Return the [x, y] coordinate for the center point of the cell that contains the specified text.  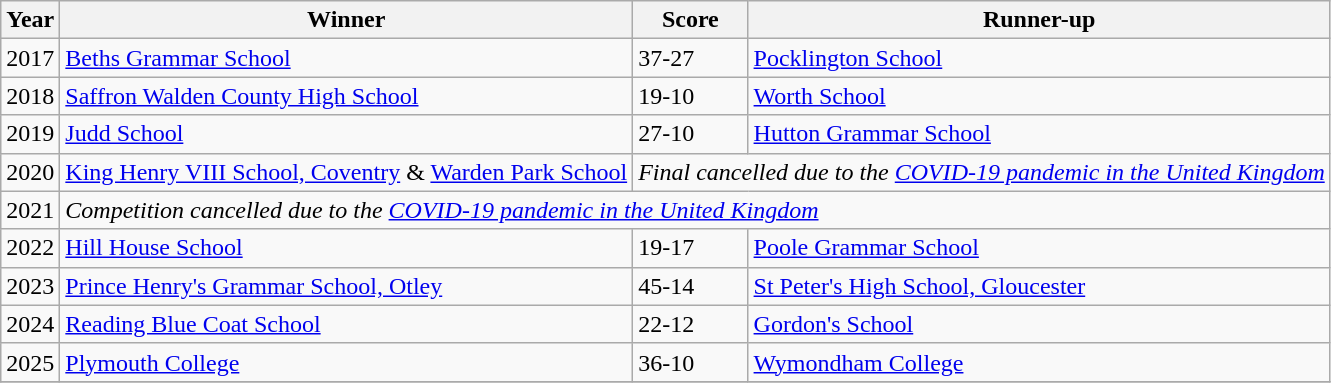
Plymouth College [346, 362]
Runner-up [1039, 20]
Beths Grammar School [346, 58]
Competition cancelled due to the COVID-19 pandemic in the United Kingdom [695, 210]
2025 [30, 362]
King Henry VIII School, Coventry & Warden Park School [346, 172]
Final cancelled due to the COVID-19 pandemic in the United Kingdom [982, 172]
36-10 [690, 362]
Saffron Walden County High School [346, 96]
Wymondham College [1039, 362]
Score [690, 20]
19-17 [690, 248]
2019 [30, 134]
2023 [30, 286]
2024 [30, 324]
2021 [30, 210]
Year [30, 20]
37-27 [690, 58]
Hutton Grammar School [1039, 134]
19-10 [690, 96]
2020 [30, 172]
St Peter's High School, Gloucester [1039, 286]
Winner [346, 20]
45-14 [690, 286]
Gordon's School [1039, 324]
2018 [30, 96]
Prince Henry's Grammar School, Otley [346, 286]
Poole Grammar School [1039, 248]
Hill House School [346, 248]
27-10 [690, 134]
Reading Blue Coat School [346, 324]
22-12 [690, 324]
Judd School [346, 134]
2022 [30, 248]
2017 [30, 58]
Pocklington School [1039, 58]
Worth School [1039, 96]
